Extract the [x, y] coordinate from the center of the cell holding the provided text.  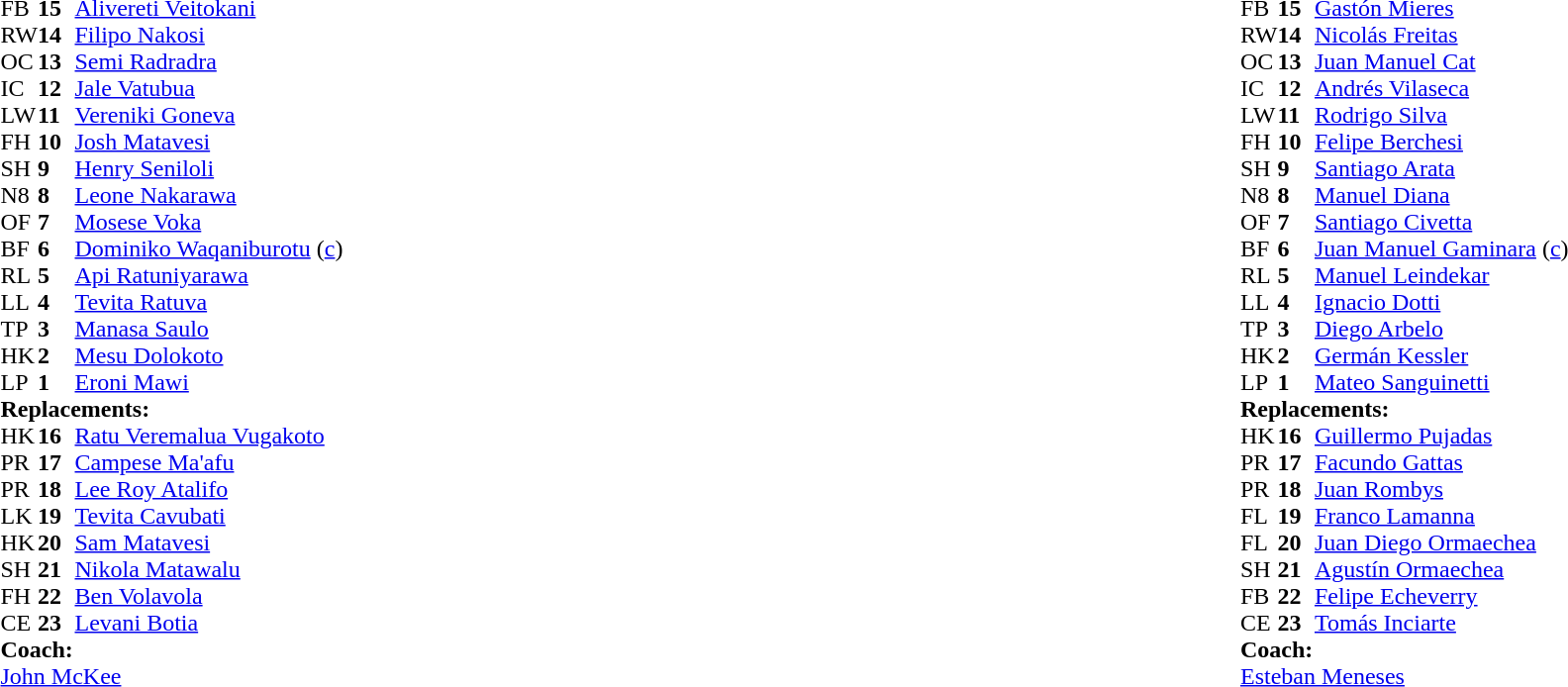
FB [1259, 596]
Nikola Matawalu [210, 570]
Replacements: [171, 410]
Lee Roy Atalifo [210, 489]
Tevita Cavubati [210, 517]
Dominiko Waqaniburotu (c) [210, 249]
LK [19, 517]
Coach: [171, 649]
Jale Vatubua [210, 89]
Eroni Mawi [210, 382]
Vereniki Goneva [210, 115]
Mosese Voka [210, 222]
Tevita Ratuva [210, 303]
Ben Volavola [210, 596]
Leone Nakarawa [210, 196]
Semi Radradra [210, 61]
Sam Matavesi [210, 542]
Api Ratuniyarawa [210, 275]
Mesu Dolokoto [210, 356]
Ratu Veremalua Vugakoto [210, 436]
Manasa Saulo [210, 329]
Henry Seniloli [210, 168]
Josh Matavesi [210, 143]
Filipo Nakosi [210, 36]
Levani Botia [210, 624]
Campese Ma'afu [210, 463]
